Provide the [X, Y] coordinate of the cell's center where the given text is located.  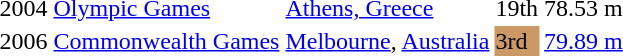
3rd [517, 41]
Melbourne, Australia [388, 41]
Commonwealth Games [166, 41]
